Output the [x, y] coordinate of the center of the cell containing the given text.  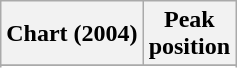
Peakposition [189, 34]
Chart (2004) [72, 34]
